Pinpoint the cell where the given text exists, returning its (X, Y) midpoint coordinate. 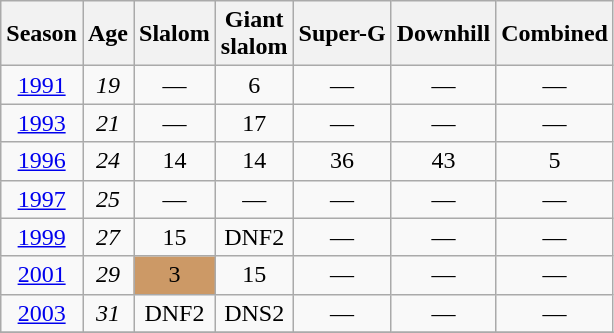
1991 (42, 85)
43 (443, 161)
Downhill (443, 34)
Combined (555, 34)
31 (108, 313)
24 (108, 161)
Super-G (342, 34)
Age (108, 34)
25 (108, 199)
2003 (42, 313)
27 (108, 237)
6 (254, 85)
DNS2 (254, 313)
21 (108, 123)
19 (108, 85)
1999 (42, 237)
1997 (42, 199)
17 (254, 123)
Season (42, 34)
29 (108, 275)
1993 (42, 123)
2001 (42, 275)
1996 (42, 161)
5 (555, 161)
36 (342, 161)
Slalom (175, 34)
Giantslalom (254, 34)
3 (175, 275)
